Detect which cell encompasses the target text, then output its [x, y] center coordinate. 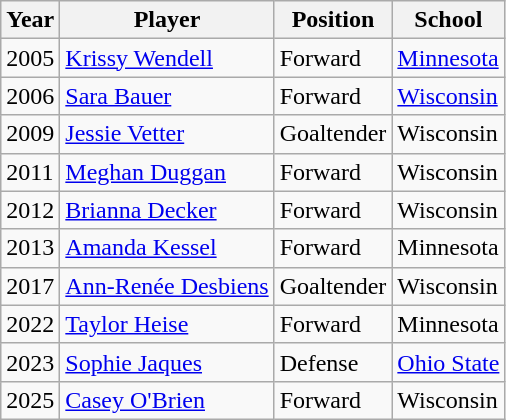
Jessie Vetter [167, 134]
Player [167, 20]
2023 [30, 362]
Taylor Heise [167, 324]
2005 [30, 58]
Position [333, 20]
Ann-Renée Desbiens [167, 286]
2011 [30, 172]
2025 [30, 400]
Brianna Decker [167, 210]
School [448, 20]
Sara Bauer [167, 96]
Defense [333, 362]
Ohio State [448, 362]
2009 [30, 134]
2013 [30, 248]
2012 [30, 210]
2017 [30, 286]
Amanda Kessel [167, 248]
2022 [30, 324]
Krissy Wendell [167, 58]
Sophie Jaques [167, 362]
Year [30, 20]
Casey O'Brien [167, 400]
2006 [30, 96]
Meghan Duggan [167, 172]
